Identify which cell holds the provided text, then report its [X, Y] central coordinate. 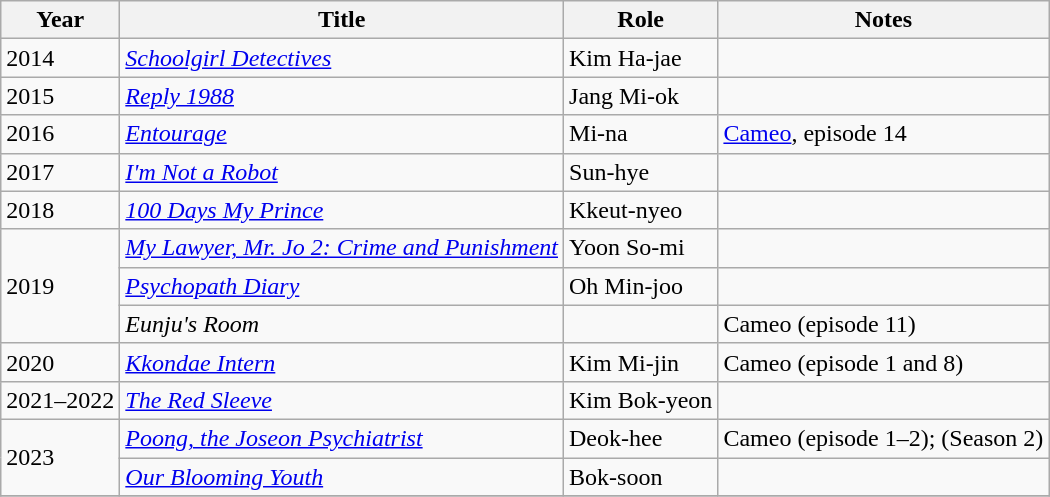
2014 [60, 58]
Schoolgirl Detectives [342, 58]
2017 [60, 172]
Psychopath Diary [342, 286]
2015 [60, 96]
Oh Min-joo [641, 286]
2020 [60, 362]
Cameo (episode 1 and 8) [884, 362]
Mi-na [641, 134]
2023 [60, 457]
Deok-hee [641, 438]
Jang Mi-ok [641, 96]
Kim Ha-jae [641, 58]
Bok-soon [641, 477]
Cameo (episode 11) [884, 324]
Sun-hye [641, 172]
Title [342, 20]
Kim Mi-jin [641, 362]
Kkeut-nyeo [641, 210]
The Red Sleeve [342, 400]
Our Blooming Youth [342, 477]
Year [60, 20]
100 Days My Prince [342, 210]
2021–2022 [60, 400]
Role [641, 20]
Reply 1988 [342, 96]
2018 [60, 210]
Kkondae Intern [342, 362]
Kim Bok-yeon [641, 400]
Eunju's Room [342, 324]
Notes [884, 20]
Yoon So-mi [641, 248]
Cameo, episode 14 [884, 134]
2016 [60, 134]
Entourage [342, 134]
Poong, the Joseon Psychiatrist [342, 438]
I'm Not a Robot [342, 172]
Cameo (episode 1–2); (Season 2) [884, 438]
2019 [60, 286]
My Lawyer, Mr. Jo 2: Crime and Punishment [342, 248]
